Capture the cell that displays the provided text and extract its [X, Y] central coordinate. 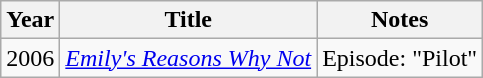
Notes [400, 20]
Emily's Reasons Why Not [188, 58]
Episode: "Pilot" [400, 58]
2006 [30, 58]
Year [30, 20]
Title [188, 20]
